Identify which cell holds the provided text, then report its [x, y] central coordinate. 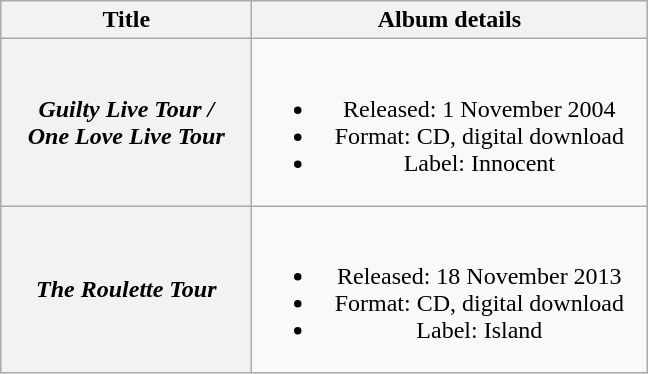
Released: 18 November 2013Format: CD, digital downloadLabel: Island [450, 290]
Title [126, 20]
Released: 1 November 2004Format: CD, digital downloadLabel: Innocent [450, 122]
The Roulette Tour [126, 290]
Guilty Live Tour /One Love Live Tour [126, 122]
Album details [450, 20]
